Detect which cell encompasses the target text, then output its (x, y) center coordinate. 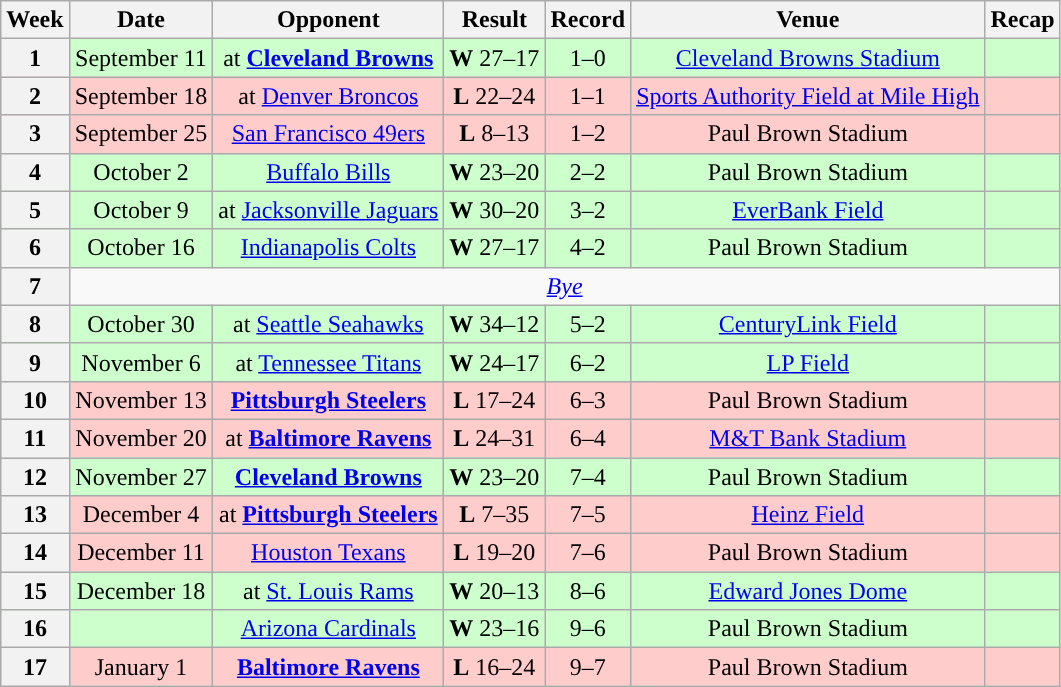
September 11 (141, 58)
December 4 (141, 515)
16 (35, 629)
Sports Authority Field at Mile High (808, 96)
Cleveland Browns (328, 477)
Arizona Cardinals (328, 629)
Bye (564, 286)
M&T Bank Stadium (808, 438)
6 (35, 248)
L 7–35 (494, 515)
November 20 (141, 438)
3–2 (588, 210)
9 (35, 362)
Indianapolis Colts (328, 248)
October 30 (141, 324)
L 24–31 (494, 438)
Venue (808, 20)
6–4 (588, 438)
14 (35, 553)
4 (35, 172)
W 20–13 (494, 591)
Recap (1022, 20)
September 25 (141, 134)
3 (35, 134)
October 2 (141, 172)
L 22–24 (494, 96)
Opponent (328, 20)
5 (35, 210)
17 (35, 667)
L 19–20 (494, 553)
2–2 (588, 172)
January 1 (141, 667)
12 (35, 477)
4–2 (588, 248)
at Denver Broncos (328, 96)
October 16 (141, 248)
Houston Texans (328, 553)
11 (35, 438)
at Cleveland Browns (328, 58)
5–2 (588, 324)
December 11 (141, 553)
1–2 (588, 134)
1–1 (588, 96)
Pittsburgh Steelers (328, 400)
W 30–20 (494, 210)
Date (141, 20)
November 13 (141, 400)
10 (35, 400)
1 (35, 58)
7 (35, 286)
6–2 (588, 362)
6–3 (588, 400)
L 17–24 (494, 400)
8 (35, 324)
EverBank Field (808, 210)
November 6 (141, 362)
at Tennessee Titans (328, 362)
Baltimore Ravens (328, 667)
Cleveland Browns Stadium (808, 58)
L 8–13 (494, 134)
December 18 (141, 591)
CenturyLink Field (808, 324)
September 18 (141, 96)
W 24–17 (494, 362)
Week (35, 20)
LP Field (808, 362)
9–6 (588, 629)
13 (35, 515)
7–6 (588, 553)
Record (588, 20)
at Seattle Seahawks (328, 324)
7–5 (588, 515)
Buffalo Bills (328, 172)
at St. Louis Rams (328, 591)
Heinz Field (808, 515)
Result (494, 20)
7–4 (588, 477)
W 34–12 (494, 324)
Edward Jones Dome (808, 591)
9–7 (588, 667)
October 9 (141, 210)
San Francisco 49ers (328, 134)
2 (35, 96)
W 23–16 (494, 629)
November 27 (141, 477)
15 (35, 591)
L 16–24 (494, 667)
8–6 (588, 591)
at Baltimore Ravens (328, 438)
at Pittsburgh Steelers (328, 515)
1–0 (588, 58)
at Jacksonville Jaguars (328, 210)
